Scan for the cell matching the given text and deliver its (x, y) coordinate at center. 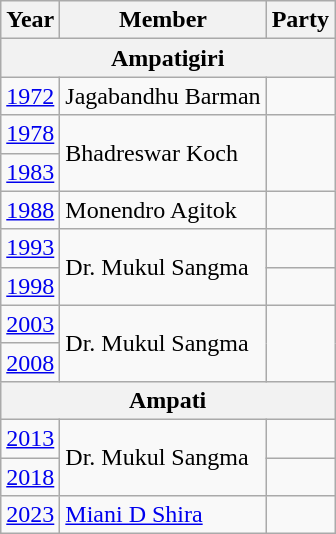
1983 (30, 172)
Miani D Shira (163, 515)
1993 (30, 248)
Member (163, 20)
2018 (30, 477)
1972 (30, 96)
2008 (30, 362)
Jagabandhu Barman (163, 96)
1978 (30, 134)
2023 (30, 515)
1988 (30, 210)
1998 (30, 286)
Party (300, 20)
Year (30, 20)
2013 (30, 438)
Bhadreswar Koch (163, 153)
Monendro Agitok (163, 210)
2003 (30, 324)
Ampatigiri (168, 58)
Ampati (168, 400)
